Identify which cell holds the provided text, then report its (x, y) central coordinate. 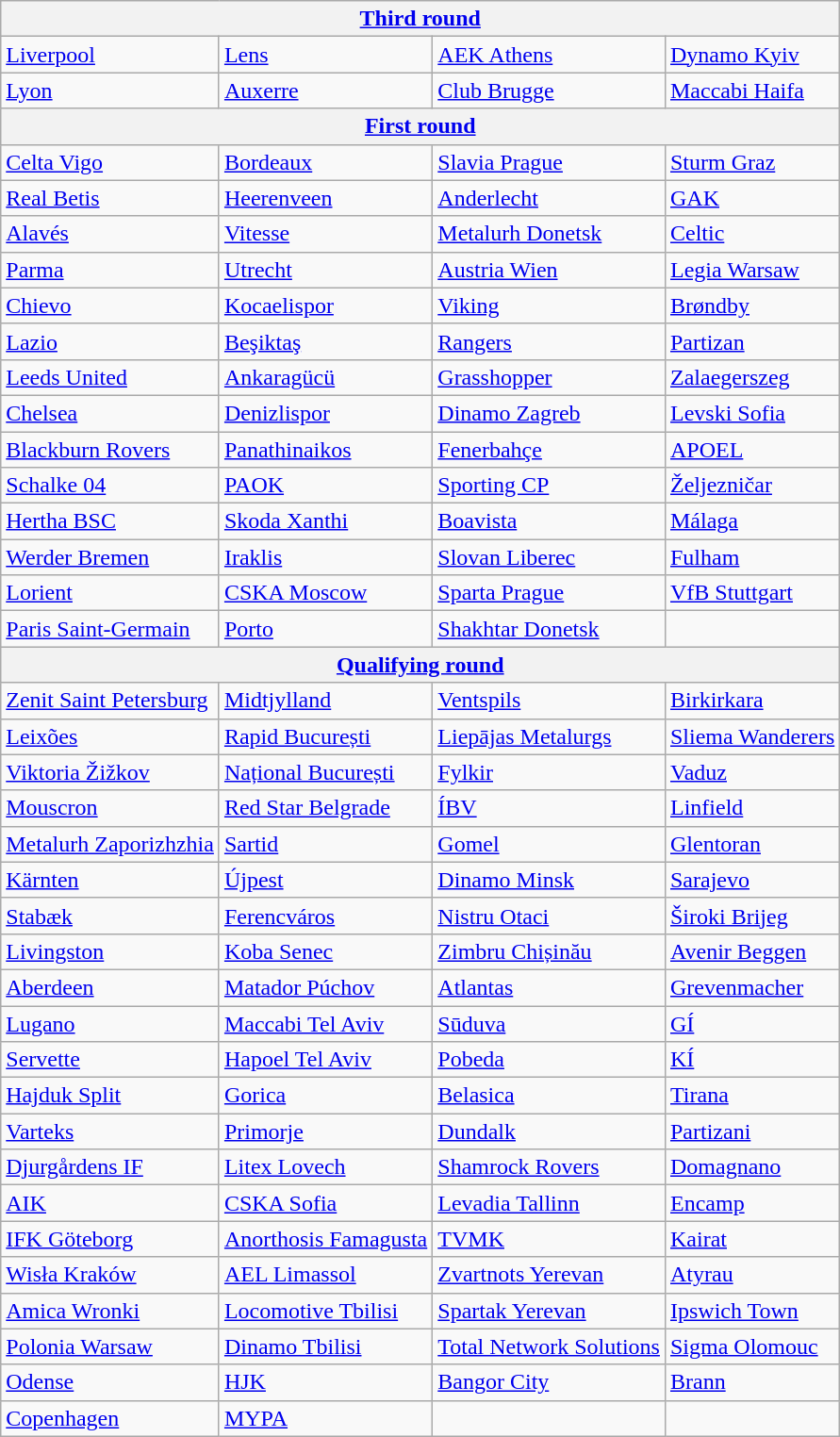
Celta Vigo (110, 162)
Viktoria Žižkov (110, 772)
Beşiktaş (325, 341)
Stabæk (110, 916)
Partizani (752, 1131)
Lorient (110, 593)
Levski Sofia (752, 413)
Široki Brijeg (752, 916)
Ipswich Town (752, 1311)
Lazio (110, 341)
AEK Athens (549, 55)
Iraklis (325, 557)
Celtic (752, 234)
Újpest (325, 880)
Total Network Solutions (549, 1346)
AEL Limassol (325, 1275)
Dinamo Minsk (549, 880)
Sartid (325, 844)
Liepājas Metalurgs (549, 736)
Național București (325, 772)
Grasshopper (549, 377)
Primorje (325, 1131)
Legia Warsaw (752, 270)
Spartak Yerevan (549, 1311)
Amica Wronki (110, 1311)
Fenerbahçe (549, 450)
Werder Bremen (110, 557)
Austria Wien (549, 270)
Avenir Beggen (752, 951)
Midtjylland (325, 701)
Skoda Xanthi (325, 521)
ÍBV (549, 808)
Livingston (110, 951)
PAOK (325, 486)
Ventspils (549, 701)
Locomotive Tbilisi (325, 1311)
Parma (110, 270)
Litex Lovech (325, 1167)
Dundalk (549, 1131)
Tirana (752, 1096)
MYPA (325, 1418)
Polonia Warsaw (110, 1346)
Slovan Liberec (549, 557)
Atlantas (549, 987)
Sigma Olomouc (752, 1346)
IFK Göteborg (110, 1239)
Sporting CP (549, 486)
Rapid București (325, 736)
Vitesse (325, 234)
Sūduva (549, 1023)
Bordeaux (325, 162)
HJK (325, 1382)
Shamrock Rovers (549, 1167)
Matador Púchov (325, 987)
Birkirkara (752, 701)
Djurgårdens IF (110, 1167)
Lyon (110, 91)
TVMK (549, 1239)
Linfield (752, 808)
Blackburn Rovers (110, 450)
Metalurh Zaporizhzhia (110, 844)
Nistru Otaci (549, 916)
Hapoel Tel Aviv (325, 1060)
Liverpool (110, 55)
Grevenmacher (752, 987)
Schalke 04 (110, 486)
Lens (325, 55)
Zimbru Chișinău (549, 951)
Qualifying round (420, 665)
APOEL (752, 450)
First round (420, 126)
Dynamo Kyiv (752, 55)
Denizlispor (325, 413)
Zenit Saint Petersburg (110, 701)
Maccabi Haifa (752, 91)
CSKA Sofia (325, 1203)
Sturm Graz (752, 162)
Maccabi Tel Aviv (325, 1023)
Pobeda (549, 1060)
Domagnano (752, 1167)
Chelsea (110, 413)
Club Brugge (549, 91)
KÍ (752, 1060)
Slavia Prague (549, 162)
Anderlecht (549, 198)
Alavés (110, 234)
Belasica (549, 1096)
Encamp (752, 1203)
Kairat (752, 1239)
Zalaegerszeg (752, 377)
Brøndby (752, 306)
Utrecht (325, 270)
Gomel (549, 844)
Koba Senec (325, 951)
Servette (110, 1060)
Ferencváros (325, 916)
Varteks (110, 1131)
Málaga (752, 521)
Hertha BSC (110, 521)
Ankaragücü (325, 377)
Copenhagen (110, 1418)
Shakhtar Donetsk (549, 629)
Partizan (752, 341)
Gorica (325, 1096)
Chievo (110, 306)
Mouscron (110, 808)
Panathinaikos (325, 450)
Heerenveen (325, 198)
Vaduz (752, 772)
Bangor City (549, 1382)
VfB Stuttgart (752, 593)
Red Star Belgrade (325, 808)
Dinamo Tbilisi (325, 1346)
Kärnten (110, 880)
Boavista (549, 521)
Zvartnots Yerevan (549, 1275)
Fulham (752, 557)
Sarajevo (752, 880)
Auxerre (325, 91)
Fylkir (549, 772)
Levadia Tallinn (549, 1203)
AIK (110, 1203)
Paris Saint-Germain (110, 629)
Porto (325, 629)
Leeds United (110, 377)
Odense (110, 1382)
Hajduk Split (110, 1096)
Atyrau (752, 1275)
CSKA Moscow (325, 593)
Rangers (549, 341)
Glentoran (752, 844)
Kocaelispor (325, 306)
Third round (420, 19)
Anorthosis Famagusta (325, 1239)
Aberdeen (110, 987)
Sparta Prague (549, 593)
Lugano (110, 1023)
GAK (752, 198)
Brann (752, 1382)
Dinamo Zagreb (549, 413)
Metalurh Donetsk (549, 234)
Real Betis (110, 198)
Leixões (110, 736)
Sliema Wanderers (752, 736)
Wisła Kraków (110, 1275)
GÍ (752, 1023)
Željezničar (752, 486)
Viking (549, 306)
